For the text-containing cell, return its midpoint in (X, Y) coordinate format. 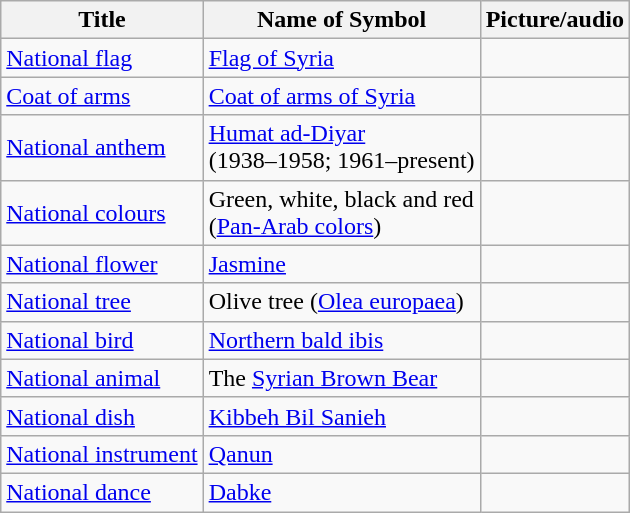
Olive tree (Olea europaea) (342, 302)
Green, white, black and red(Pan-Arab colors) (342, 212)
Humat ad-Diyar(1938–1958; 1961–present) (342, 148)
National anthem (102, 148)
National dance (102, 492)
Coat of arms of Syria (342, 96)
National dish (102, 416)
Northern bald ibis (342, 340)
National bird (102, 340)
National colours (102, 212)
Coat of arms (102, 96)
National animal (102, 378)
Name of Symbol (342, 20)
Title (102, 20)
Picture/audio (554, 20)
National tree (102, 302)
National instrument (102, 454)
Jasmine (342, 264)
Qanun (342, 454)
Dabke (342, 492)
Flag of Syria (342, 58)
The Syrian Brown Bear (342, 378)
National flag (102, 58)
Kibbeh Bil Sanieh (342, 416)
National flower (102, 264)
